Output the (X, Y) coordinate of the center of the cell containing the given text.  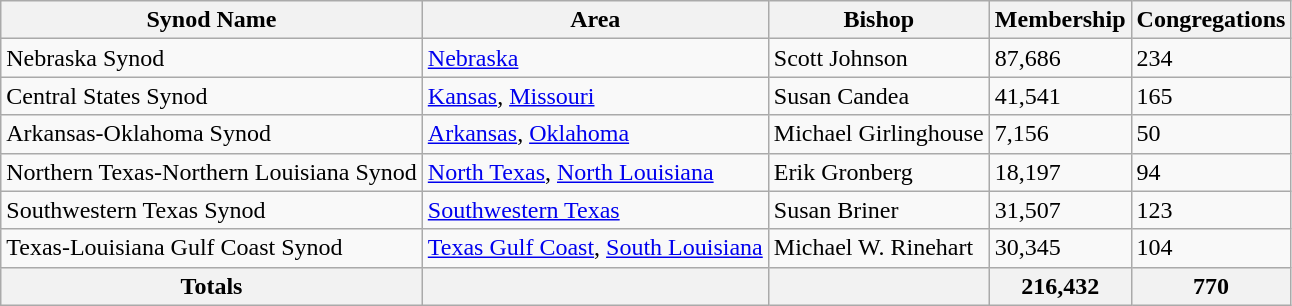
165 (1211, 96)
7,156 (1060, 134)
Membership (1060, 20)
Southwestern Texas Synod (212, 210)
Southwestern Texas (595, 210)
Northern Texas-Northern Louisiana Synod (212, 172)
Michael Girlinghouse (878, 134)
Texas-Louisiana Gulf Coast Synod (212, 248)
41,541 (1060, 96)
Nebraska (595, 58)
Arkansas, Oklahoma (595, 134)
770 (1211, 286)
50 (1211, 134)
Totals (212, 286)
Texas Gulf Coast, South Louisiana (595, 248)
Susan Candea (878, 96)
18,197 (1060, 172)
Synod Name (212, 20)
Area (595, 20)
87,686 (1060, 58)
Michael W. Rinehart (878, 248)
North Texas, North Louisiana (595, 172)
Central States Synod (212, 96)
31,507 (1060, 210)
Erik Gronberg (878, 172)
30,345 (1060, 248)
Scott Johnson (878, 58)
216,432 (1060, 286)
234 (1211, 58)
Congregations (1211, 20)
Kansas, Missouri (595, 96)
Bishop (878, 20)
123 (1211, 210)
Susan Briner (878, 210)
94 (1211, 172)
Arkansas-Oklahoma Synod (212, 134)
104 (1211, 248)
Nebraska Synod (212, 58)
